Output the (x, y) coordinate of the center of the cell containing the given text.  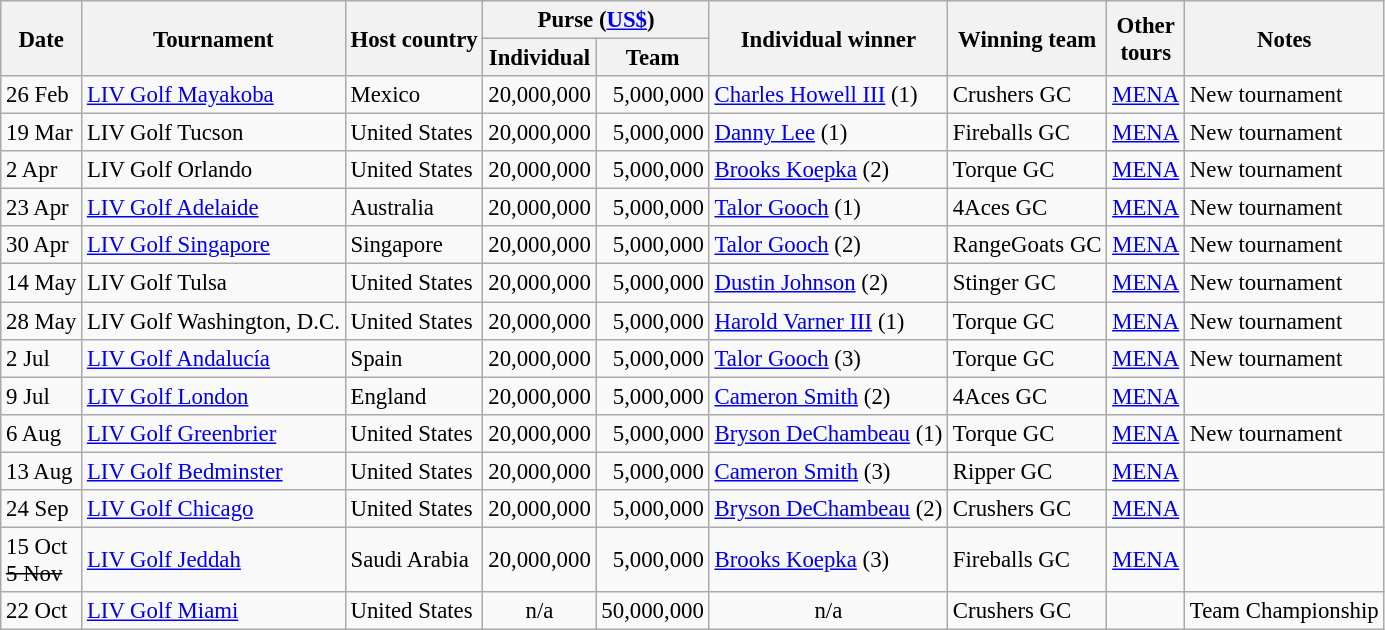
LIV Golf Tulsa (214, 283)
Team (652, 58)
Dustin Johnson (2) (828, 283)
Othertours (1146, 38)
30 Apr (42, 245)
28 May (42, 321)
Cameron Smith (2) (828, 396)
13 Aug (42, 471)
23 Apr (42, 208)
Individual (540, 58)
Stinger GC (1028, 283)
Winning team (1028, 38)
Cameron Smith (3) (828, 471)
Individual winner (828, 38)
19 Mar (42, 133)
6 Aug (42, 433)
LIV Golf Adelaide (214, 208)
LIV Golf Andalucía (214, 358)
Harold Varner III (1) (828, 321)
Tournament (214, 38)
Brooks Koepka (2) (828, 170)
LIV Golf Greenbrier (214, 433)
LIV Golf Orlando (214, 170)
14 May (42, 283)
Mexico (414, 95)
Danny Lee (1) (828, 133)
Purse (US$) (596, 20)
Ripper GC (1028, 471)
24 Sep (42, 509)
Team Championship (1284, 611)
Spain (414, 358)
Talor Gooch (1) (828, 208)
England (414, 396)
Bryson DeChambeau (2) (828, 509)
Singapore (414, 245)
50,000,000 (652, 611)
15 Oct5 Nov (42, 560)
LIV Golf London (214, 396)
Talor Gooch (2) (828, 245)
Saudi Arabia (414, 560)
LIV Golf Singapore (214, 245)
LIV Golf Bedminster (214, 471)
Date (42, 38)
RangeGoats GC (1028, 245)
22 Oct (42, 611)
Notes (1284, 38)
Talor Gooch (3) (828, 358)
LIV Golf Tucson (214, 133)
Bryson DeChambeau (1) (828, 433)
LIV Golf Chicago (214, 509)
2 Apr (42, 170)
2 Jul (42, 358)
26 Feb (42, 95)
Charles Howell III (1) (828, 95)
9 Jul (42, 396)
LIV Golf Miami (214, 611)
LIV Golf Jeddah (214, 560)
Brooks Koepka (3) (828, 560)
LIV Golf Mayakoba (214, 95)
LIV Golf Washington, D.C. (214, 321)
Host country (414, 38)
Australia (414, 208)
